Locate the cell with the specified text and output its [x, y] center coordinate. 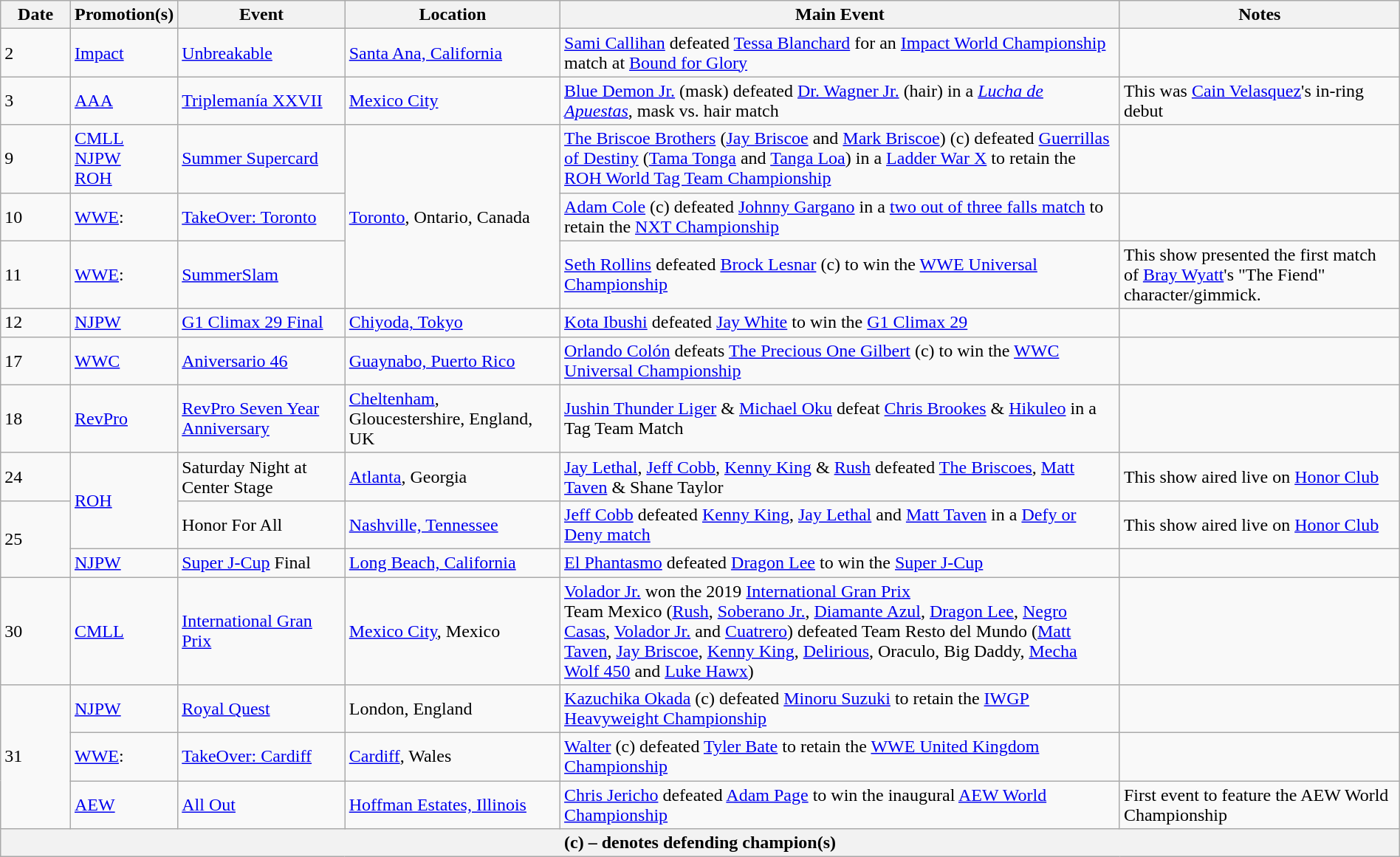
Jay Lethal, Jeff Cobb, Kenny King & Rush defeated The Briscoes, Matt Taven & Shane Taylor [840, 477]
Promotion(s) [124, 15]
Main Event [840, 15]
Mexico City, Mexico [452, 631]
Kazuchika Okada (c) defeated Minoru Suzuki to retain the IWGP Heavyweight Championship [840, 709]
Date [35, 15]
CMLL [124, 631]
Super J-Cup Final [261, 562]
Chiyoda, Tokyo [452, 323]
Adam Cole (c) defeated Johnny Gargano in a two out of three falls match to retain the NXT Championship [840, 217]
Kota Ibushi defeated Jay White to win the G1 Climax 29 [840, 323]
ROH [124, 500]
London, England [452, 709]
(c) – denotes defending champion(s) [700, 843]
RevPro [124, 419]
Jeff Cobb defeated Kenny King, Jay Lethal and Matt Taven in a Defy or Deny match [840, 524]
Impact [124, 53]
31 [35, 757]
Santa Ana, California [452, 53]
Aniversario 46 [261, 360]
TakeOver: Cardiff [261, 757]
Sami Callihan defeated Tessa Blanchard for an Impact World Championship match at Bound for Glory [840, 53]
Blue Demon Jr. (mask) defeated Dr. Wagner Jr. (hair) in a Lucha de Apuestas, mask vs. hair match [840, 100]
Summer Supercard [261, 159]
SummerSlam [261, 275]
Location [452, 15]
25 [35, 539]
2 [35, 53]
9 [35, 159]
TakeOver: Toronto [261, 217]
17 [35, 360]
Toronto, Ontario, Canada [452, 217]
10 [35, 217]
Hoffman Estates, Illinois [452, 805]
Cardiff, Wales [452, 757]
Mexico City [452, 100]
Event [261, 15]
30 [35, 631]
AAA [124, 100]
Royal Quest [261, 709]
Seth Rollins defeated Brock Lesnar (c) to win the WWE Universal Championship [840, 275]
First event to feature the AEW World Championship [1260, 805]
Saturday Night at Center Stage [261, 477]
CMLL NJPW ROH [124, 159]
G1 Climax 29 Final [261, 323]
11 [35, 275]
AEW [124, 805]
El Phantasmo defeated Dragon Lee to win the Super J-Cup [840, 562]
This was Cain Velasquez's in-ring debut [1260, 100]
Walter (c) defeated Tyler Bate to retain the WWE United Kingdom Championship [840, 757]
24 [35, 477]
Notes [1260, 15]
3 [35, 100]
This show presented the first match of Bray Wyatt's "The Fiend" character/gimmick. [1260, 275]
WWC [124, 360]
Jushin Thunder Liger & Michael Oku defeat Chris Brookes & Hikuleo in a Tag Team Match [840, 419]
Chris Jericho defeated Adam Page to win the inaugural AEW World Championship [840, 805]
All Out [261, 805]
Honor For All [261, 524]
Cheltenham, Gloucestershire, England, UK [452, 419]
Atlanta, Georgia [452, 477]
Triplemanía XXVII [261, 100]
18 [35, 419]
Nashville, Tennessee [452, 524]
Guaynabo, Puerto Rico [452, 360]
RevPro Seven Year Anniversary [261, 419]
12 [35, 323]
Long Beach, California [452, 562]
Orlando Colón defeats The Precious One Gilbert (c) to win the WWC Universal Championship [840, 360]
International Gran Prix [261, 631]
Unbreakable [261, 53]
